Find where the given text appears and provide that cell's center as (X, Y) coordinate. 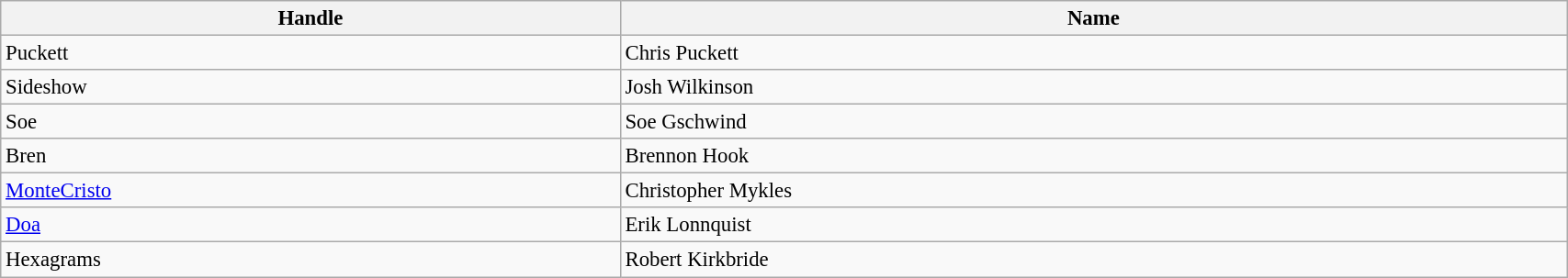
Christopher Mykles (1093, 191)
Josh Wilkinson (1093, 87)
MonteCristo (310, 191)
Soe Gschwind (1093, 122)
Handle (310, 18)
Brennon Hook (1093, 156)
Erik Lonnquist (1093, 225)
Robert Kirkbride (1093, 260)
Hexagrams (310, 260)
Puckett (310, 53)
Name (1093, 18)
Soe (310, 122)
Sideshow (310, 87)
Chris Puckett (1093, 53)
Bren (310, 156)
Doa (310, 225)
